Pinpoint the cell where the given text exists, returning its (x, y) midpoint coordinate. 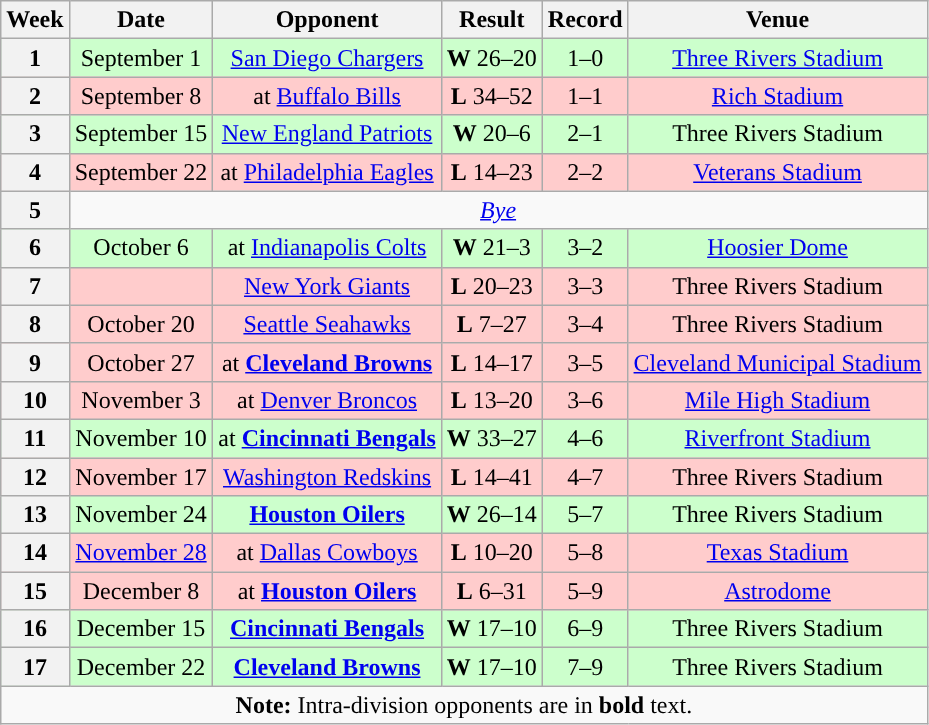
Washington Redskins (327, 477)
Cincinnati Bengals (327, 629)
Date (141, 20)
L 6–31 (492, 591)
Opponent (327, 20)
Houston Oilers (327, 515)
Mile High Stadium (778, 400)
8 (35, 324)
November 17 (141, 477)
Record (585, 20)
L 14–17 (492, 362)
Rich Stadium (778, 96)
14 (35, 553)
3 (35, 134)
at Cleveland Browns (327, 362)
9 (35, 362)
September 15 (141, 134)
September 8 (141, 96)
11 (35, 438)
Hoosier Dome (778, 248)
3–6 (585, 400)
Seattle Seahawks (327, 324)
September 1 (141, 58)
October 6 (141, 248)
at Denver Broncos (327, 400)
5–7 (585, 515)
Bye (498, 210)
2 (35, 96)
1 (35, 58)
6–9 (585, 629)
December 15 (141, 629)
3–2 (585, 248)
at Buffalo Bills (327, 96)
L 14–23 (492, 172)
17 (35, 667)
3–3 (585, 286)
13 (35, 515)
4 (35, 172)
5–8 (585, 553)
5–9 (585, 591)
New England Patriots (327, 134)
New York Giants (327, 286)
Riverfront Stadium (778, 438)
3–5 (585, 362)
Cleveland Browns (327, 667)
W 21–3 (492, 248)
L 34–52 (492, 96)
2–1 (585, 134)
Cleveland Municipal Stadium (778, 362)
Texas Stadium (778, 553)
16 (35, 629)
W 20–6 (492, 134)
10 (35, 400)
L 13–20 (492, 400)
7 (35, 286)
15 (35, 591)
6 (35, 248)
September 22 (141, 172)
Astrodome (778, 591)
Veterans Stadium (778, 172)
5 (35, 210)
December 8 (141, 591)
W 26–20 (492, 58)
at Indianapolis Colts (327, 248)
November 3 (141, 400)
at Houston Oilers (327, 591)
Week (35, 20)
4–6 (585, 438)
2–2 (585, 172)
1–0 (585, 58)
7–9 (585, 667)
L 20–23 (492, 286)
Note: Intra-division opponents are in bold text. (464, 705)
1–1 (585, 96)
San Diego Chargers (327, 58)
W 33–27 (492, 438)
L 7–27 (492, 324)
November 28 (141, 553)
at Cincinnati Bengals (327, 438)
L 14–41 (492, 477)
L 10–20 (492, 553)
November 24 (141, 515)
November 10 (141, 438)
October 20 (141, 324)
Result (492, 20)
at Dallas Cowboys (327, 553)
at Philadelphia Eagles (327, 172)
4–7 (585, 477)
Venue (778, 20)
December 22 (141, 667)
October 27 (141, 362)
W 26–14 (492, 515)
3–4 (585, 324)
12 (35, 477)
